Return the (X, Y) coordinate for the center point of the cell that contains the specified text.  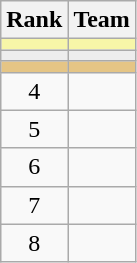
Rank (34, 20)
4 (34, 91)
7 (34, 205)
8 (34, 243)
5 (34, 129)
6 (34, 167)
Team (102, 20)
